Determine the [x, y] coordinate at the center of the cell enclosing the given text.  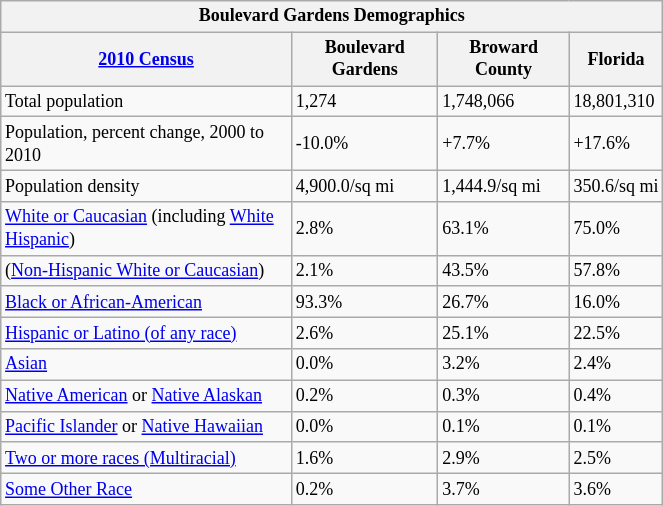
75.0% [616, 229]
16.0% [616, 302]
3.2% [504, 364]
25.1% [504, 334]
+17.6% [616, 144]
White or Caucasian (including White Hispanic) [146, 229]
2.5% [616, 458]
2.9% [504, 458]
2.1% [364, 270]
-10.0% [364, 144]
93.3% [364, 302]
+7.7% [504, 144]
Hispanic or Latino (of any race) [146, 334]
Pacific Islander or Native Hawaiian [146, 426]
2010 Census [146, 59]
Broward County [504, 59]
4,900.0/sq mi [364, 186]
1,444.9/sq mi [504, 186]
2.8% [364, 229]
350.6/sq mi [616, 186]
3.7% [504, 488]
63.1% [504, 229]
0.4% [616, 396]
43.5% [504, 270]
Boulevard Gardens [364, 59]
Total population [146, 102]
1,274 [364, 102]
Population density [146, 186]
Two or more races (Multiracial) [146, 458]
Asian [146, 364]
0.3% [504, 396]
2.6% [364, 334]
Boulevard Gardens Demographics [332, 16]
2.4% [616, 364]
1.6% [364, 458]
Black or African-American [146, 302]
3.6% [616, 488]
57.8% [616, 270]
Population, percent change, 2000 to 2010 [146, 144]
26.7% [504, 302]
Some Other Race [146, 488]
1,748,066 [504, 102]
Native American or Native Alaskan [146, 396]
Florida [616, 59]
22.5% [616, 334]
(Non-Hispanic White or Caucasian) [146, 270]
18,801,310 [616, 102]
